Extract the (x, y) coordinate from the center of the cell holding the provided text.  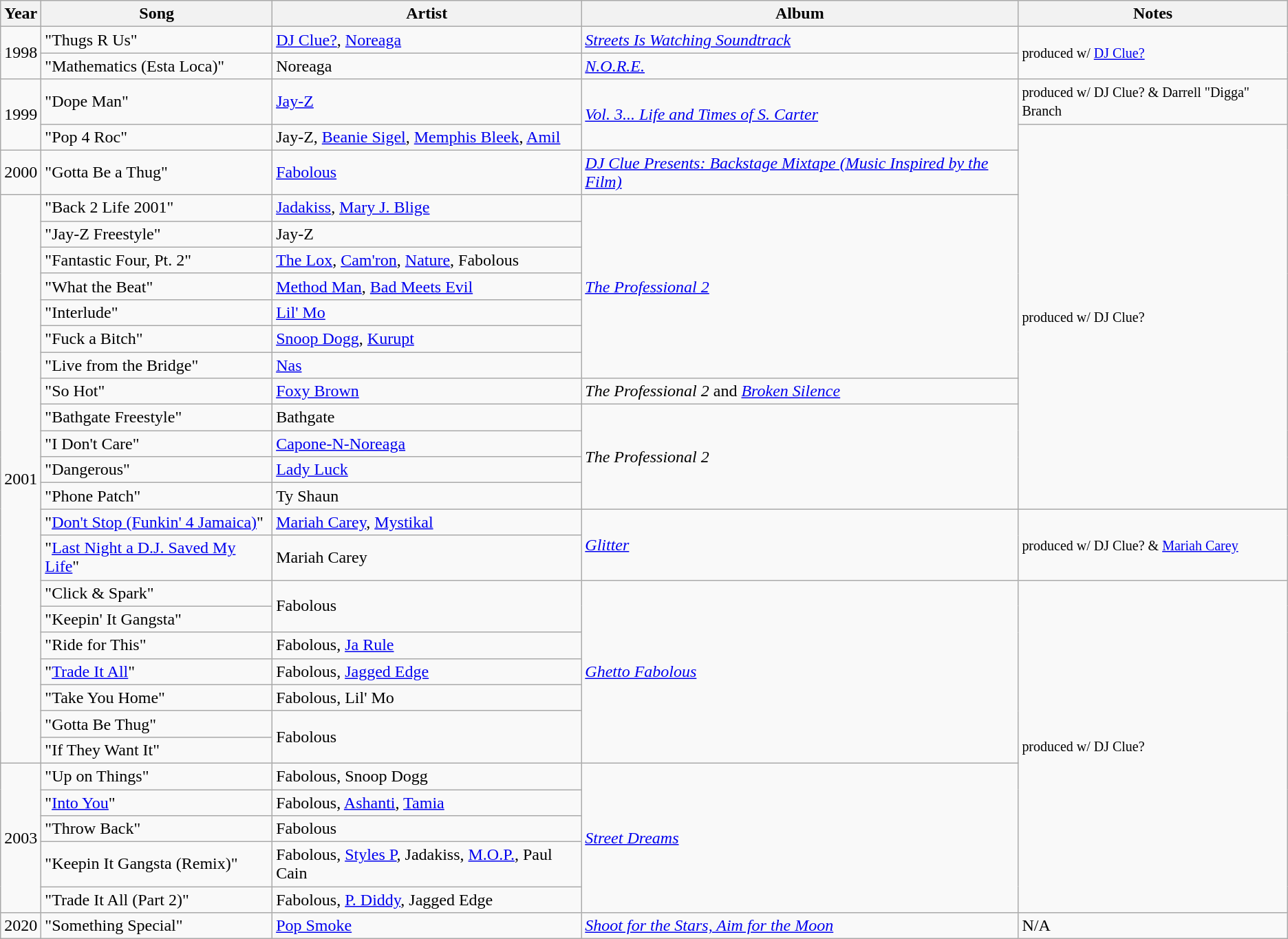
"Gotta Be Thug" (157, 724)
Fabolous, Styles P, Jadakiss, M.O.P., Paul Cain (427, 864)
"Fuck a Bitch" (157, 338)
2000 (21, 172)
Fabolous, Jagged Edge (427, 671)
Streets Is Watching Soundtrack (799, 40)
Mariah Carey (427, 557)
"Up on Things" (157, 776)
produced w/ DJ Clue? & Darrell "Digga" Branch (1153, 102)
The Professional 2 and Broken Silence (799, 391)
"Keepin' It Gangsta" (157, 619)
Snoop Dogg, Kurupt (427, 338)
Jay-Z, Beanie Sigel, Memphis Bleek, Amil (427, 137)
Fabolous, Snoop Dogg (427, 776)
"Dope Man" (157, 102)
"Trade It All (Part 2)" (157, 900)
Method Man, Bad Meets Evil (427, 286)
"I Don't Care" (157, 444)
"Live from the Bridge" (157, 365)
1998 (21, 53)
"Take You Home" (157, 698)
produced w/ DJ Clue? & Mariah Carey (1153, 545)
Lady Luck (427, 470)
"Don't Stop (Funkin' 4 Jamaica)" (157, 522)
Street Dreams (799, 838)
N.O.R.E. (799, 66)
"Interlude" (157, 312)
"Phone Patch" (157, 496)
"Ride for This" (157, 645)
"Fantastic Four, Pt. 2" (157, 260)
The Lox, Cam'ron, Nature, Fabolous (427, 260)
"Into You" (157, 803)
Fabolous, Lil' Mo (427, 698)
Fabolous, Ashanti, Tamia (427, 803)
Song (157, 14)
"Keepin It Gangsta (Remix)" (157, 864)
"Throw Back" (157, 829)
"Click & Spark" (157, 593)
"Jay-Z Freestyle" (157, 234)
2020 (21, 926)
DJ Clue?, Noreaga (427, 40)
Ty Shaun (427, 496)
Jadakiss, Mary J. Blige (427, 208)
Album (799, 14)
1999 (21, 114)
"Thugs R Us" (157, 40)
"If They Want It" (157, 750)
Vol. 3... Life and Times of S. Carter (799, 114)
N/A (1153, 926)
Ghetto Fabolous (799, 671)
Notes (1153, 14)
Pop Smoke (427, 926)
Noreaga (427, 66)
Shoot for the Stars, Aim for the Moon (799, 926)
Capone-N-Noreaga (427, 444)
"Dangerous" (157, 470)
"Last Night a D.J. Saved My Life" (157, 557)
"Gotta Be a Thug" (157, 172)
"What the Beat" (157, 286)
"Something Special" (157, 926)
Nas (427, 365)
2001 (21, 479)
DJ Clue Presents: Backstage Mixtape (Music Inspired by the Film) (799, 172)
Glitter (799, 545)
"Trade It All" (157, 671)
Fabolous, Ja Rule (427, 645)
"Back 2 Life 2001" (157, 208)
Bathgate (427, 418)
"Mathematics (Esta Loca)" (157, 66)
Foxy Brown (427, 391)
"So Hot" (157, 391)
"Bathgate Freestyle" (157, 418)
Lil' Mo (427, 312)
2003 (21, 838)
Artist (427, 14)
Fabolous, P. Diddy, Jagged Edge (427, 900)
Mariah Carey, Mystikal (427, 522)
"Pop 4 Roc" (157, 137)
Year (21, 14)
